Locate the cell with the specified text and output its (X, Y) center coordinate. 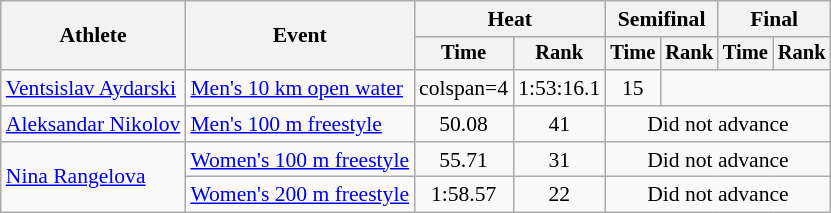
colspan=4 (464, 88)
Men's 10 km open water (300, 88)
15 (632, 88)
31 (559, 160)
Semifinal (661, 19)
1:53:16.1 (559, 88)
1:58.57 (464, 195)
22 (559, 195)
Ventsislav Aydarski (94, 88)
Aleksandar Nikolov (94, 124)
Event (300, 36)
Athlete (94, 36)
Men's 100 m freestyle (300, 124)
Final (774, 19)
Women's 100 m freestyle (300, 160)
Heat (510, 19)
50.08 (464, 124)
55.71 (464, 160)
Women's 200 m freestyle (300, 195)
41 (559, 124)
Nina Rangelova (94, 178)
